Identify which cell holds the provided text, then report its [x, y] central coordinate. 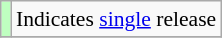
Indicates single release [116, 19]
